Identify which cell holds the provided text, then report its (X, Y) central coordinate. 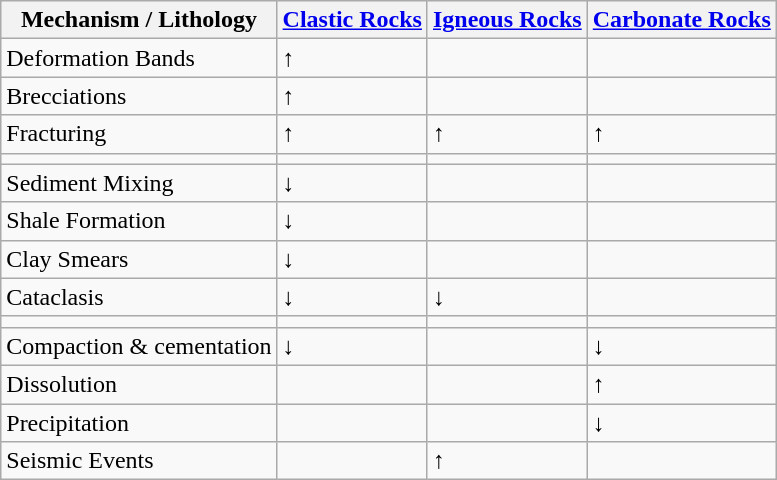
Carbonate Rocks (682, 20)
Clay Smears (139, 259)
Shale Formation (139, 221)
Deformation Bands (139, 58)
Dissolution (139, 384)
Fracturing (139, 134)
Sediment Mixing (139, 183)
Mechanism / Lithology (139, 20)
Compaction & cementation (139, 346)
Precipitation (139, 423)
Clastic Rocks (352, 20)
Seismic Events (139, 461)
Cataclasis (139, 297)
Brecciations (139, 96)
Igneous Rocks (507, 20)
